Find where the given text appears and provide that cell's center as [x, y] coordinate. 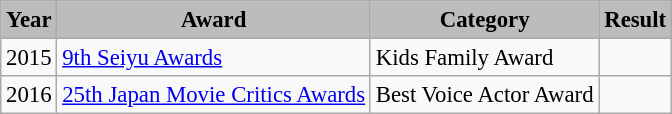
9th Seiyu Awards [214, 58]
Year [29, 20]
Kids Family Award [484, 58]
Award [214, 20]
25th Japan Movie Critics Awards [214, 95]
2016 [29, 95]
Best Voice Actor Award [484, 95]
Category [484, 20]
Result [636, 20]
2015 [29, 58]
